Identify which cell holds the provided text, then report its (x, y) central coordinate. 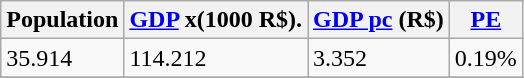
GDP x(1000 R$). (216, 20)
3.352 (379, 58)
0.19% (486, 58)
114.212 (216, 58)
35.914 (62, 58)
PE (486, 20)
GDP pc (R$) (379, 20)
Population (62, 20)
